Return the [X, Y] coordinate for the center point of the cell that contains the specified text.  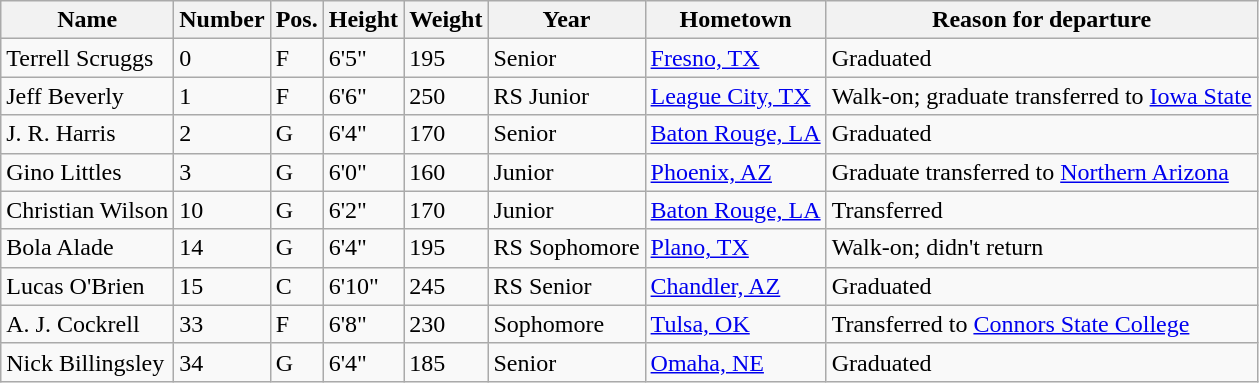
6'2" [363, 210]
RS Sophomore [566, 248]
Jeff Beverly [88, 96]
A. J. Cockrell [88, 324]
160 [446, 172]
Nick Billingsley [88, 362]
3 [222, 172]
Hometown [736, 20]
Weight [446, 20]
230 [446, 324]
2 [222, 134]
34 [222, 362]
15 [222, 286]
Chandler, AZ [736, 286]
6'8" [363, 324]
Fresno, TX [736, 58]
Terrell Scruggs [88, 58]
Gino Littles [88, 172]
Transferred [1042, 210]
33 [222, 324]
10 [222, 210]
185 [446, 362]
6'0" [363, 172]
6'5" [363, 58]
Tulsa, OK [736, 324]
Pos. [296, 20]
RS Junior [566, 96]
Sophomore [566, 324]
245 [446, 286]
14 [222, 248]
Walk-on; graduate transferred to Iowa State [1042, 96]
Reason for departure [1042, 20]
Walk-on; didn't return [1042, 248]
6'10" [363, 286]
Lucas O'Brien [88, 286]
League City, TX [736, 96]
RS Senior [566, 286]
Transferred to Connors State College [1042, 324]
Name [88, 20]
6'6" [363, 96]
0 [222, 58]
Year [566, 20]
Phoenix, AZ [736, 172]
Plano, TX [736, 248]
1 [222, 96]
Height [363, 20]
Graduate transferred to Northern Arizona [1042, 172]
Omaha, NE [736, 362]
250 [446, 96]
Number [222, 20]
Bola Alade [88, 248]
C [296, 286]
J. R. Harris [88, 134]
Christian Wilson [88, 210]
